For the text-containing cell, return its midpoint in (x, y) coordinate format. 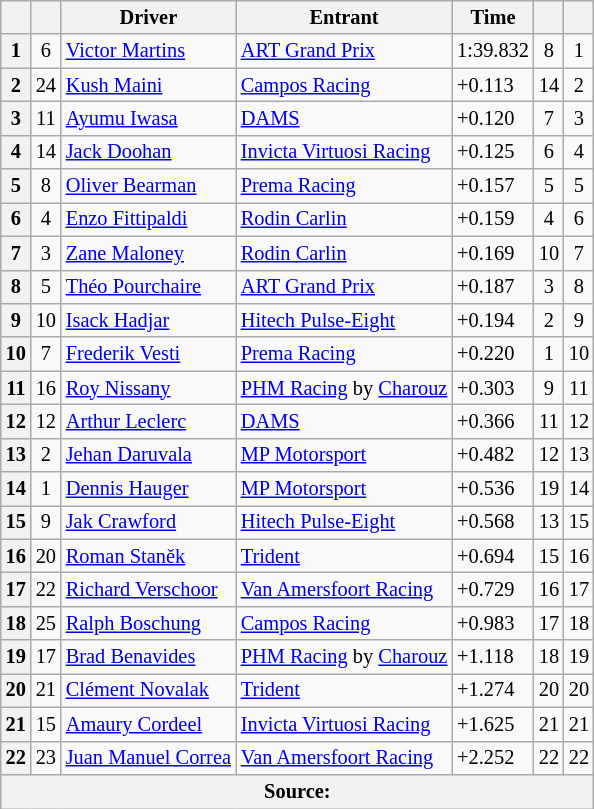
Frederik Vesti (148, 354)
Isack Hadjar (148, 320)
Zane Maloney (148, 253)
+0.482 (493, 455)
Amaury Cordeel (148, 724)
Brad Benavides (148, 657)
Entrant (344, 17)
Juan Manuel Correa (148, 758)
24 (46, 85)
+0.113 (493, 85)
+0.694 (493, 556)
+0.568 (493, 522)
+0.729 (493, 589)
Théo Pourchaire (148, 287)
+0.303 (493, 388)
+0.366 (493, 421)
+0.194 (493, 320)
Oliver Bearman (148, 186)
Jack Doohan (148, 152)
Ayumu Iwasa (148, 118)
Dennis Hauger (148, 489)
Source: (298, 791)
+0.983 (493, 623)
+2.252 (493, 758)
+0.125 (493, 152)
+1.118 (493, 657)
25 (46, 623)
Jehan Daruvala (148, 455)
Enzo Fittipaldi (148, 219)
1:39.832 (493, 51)
+0.120 (493, 118)
Jak Crawford (148, 522)
+0.157 (493, 186)
+0.159 (493, 219)
+0.169 (493, 253)
Roy Nissany (148, 388)
Victor Martins (148, 51)
Kush Maini (148, 85)
+0.536 (493, 489)
Richard Verschoor (148, 589)
+1.625 (493, 724)
Driver (148, 17)
Time (493, 17)
+1.274 (493, 690)
Roman Staněk (148, 556)
Clément Novalak (148, 690)
+0.220 (493, 354)
23 (46, 758)
Ralph Boschung (148, 623)
Arthur Leclerc (148, 421)
+0.187 (493, 287)
